Extract the (x, y) coordinate from the center of the cell holding the provided text.  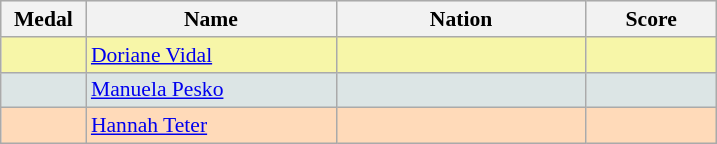
Score (651, 19)
Medal (44, 19)
Name (211, 19)
Hannah Teter (211, 126)
Nation (461, 19)
Manuela Pesko (211, 90)
Doriane Vidal (211, 55)
